Return (X, Y) of the center of cell containing provided text 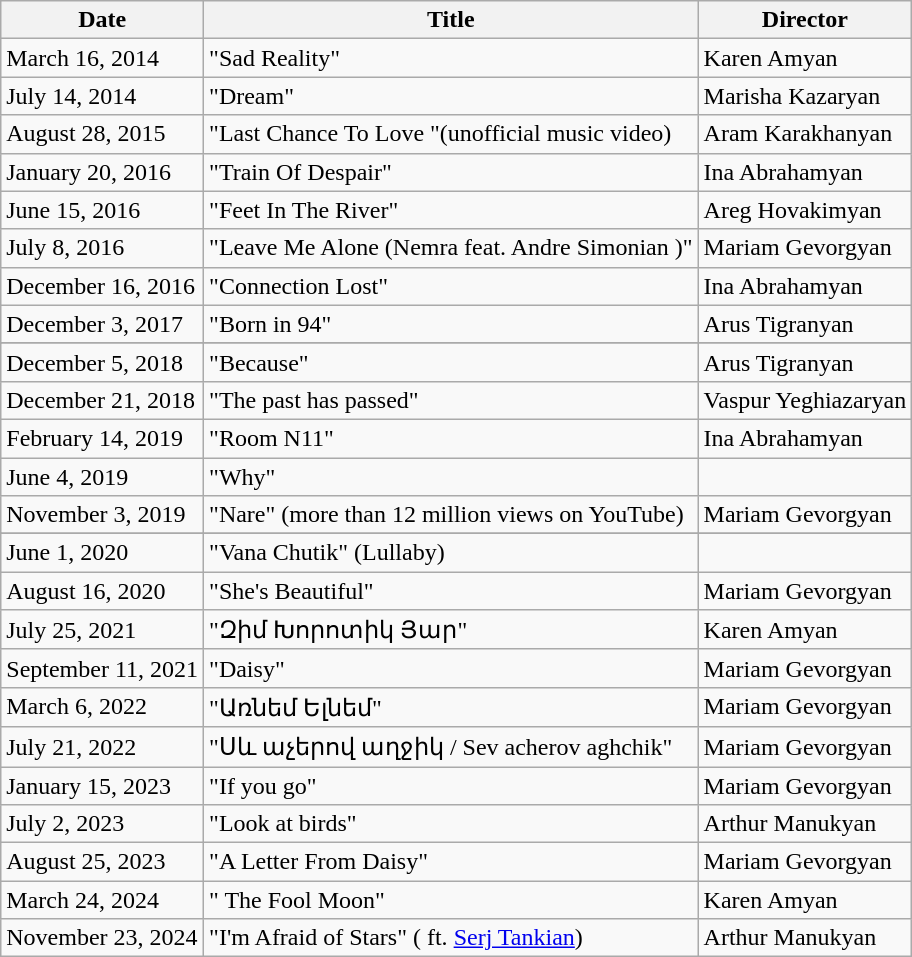
"Sad Reality" (452, 58)
Marisha Kazaryan (805, 96)
"Leave Me Alone (Nemra feat. Andre Simonian )" (452, 248)
December 5, 2018 (102, 362)
" The Fool Moon" (452, 900)
July 25, 2021 (102, 630)
"Daisy" (452, 668)
"She's Beautiful" (452, 591)
July 2, 2023 (102, 824)
August 16, 2020 (102, 591)
"If you go" (452, 785)
January 20, 2016 (102, 172)
Director (805, 20)
"Last Chance To Love "(unofficial music video) (452, 134)
December 21, 2018 (102, 400)
July 14, 2014 (102, 96)
"Train Of Despair" (452, 172)
Title (452, 20)
December 3, 2017 (102, 324)
January 15, 2023 (102, 785)
Areg Hovakimyan (805, 210)
"The past has passed" (452, 400)
"Dream" (452, 96)
August 28, 2015 (102, 134)
"Look at birds" (452, 824)
December 16, 2016 (102, 286)
"Feet In The River" (452, 210)
"Because" (452, 362)
Aram Karakhanyan (805, 134)
Vaspur Yeghiazaryan (805, 400)
March 24, 2024 (102, 900)
Date (102, 20)
"Vana Chutik" (Lullaby) (452, 553)
February 14, 2019 (102, 438)
March 6, 2022 (102, 707)
"Born in 94" (452, 324)
"Nare" (more than 12 million views on YouTube) (452, 515)
"Զիմ Խորոտիկ Յար" (452, 630)
June 4, 2019 (102, 477)
June 1, 2020 (102, 553)
July 8, 2016 (102, 248)
"Connection Lost" (452, 286)
"A Letter From Daisy" (452, 862)
November 3, 2019 (102, 515)
September 11, 2021 (102, 668)
July 21, 2022 (102, 747)
November 23, 2024 (102, 938)
August 25, 2023 (102, 862)
"Room N11" (452, 438)
"I'm Afraid of Stars" ( ft. Serj Tankian) (452, 938)
June 15, 2016 (102, 210)
"Առնեմ Ելնեմ" (452, 707)
"Սև աչերով աղջիկ / Sev acherov aghchik" (452, 747)
March 16, 2014 (102, 58)
"Why" (452, 477)
